Return the (X, Y) coordinate for the center point of the cell that contains the specified text.  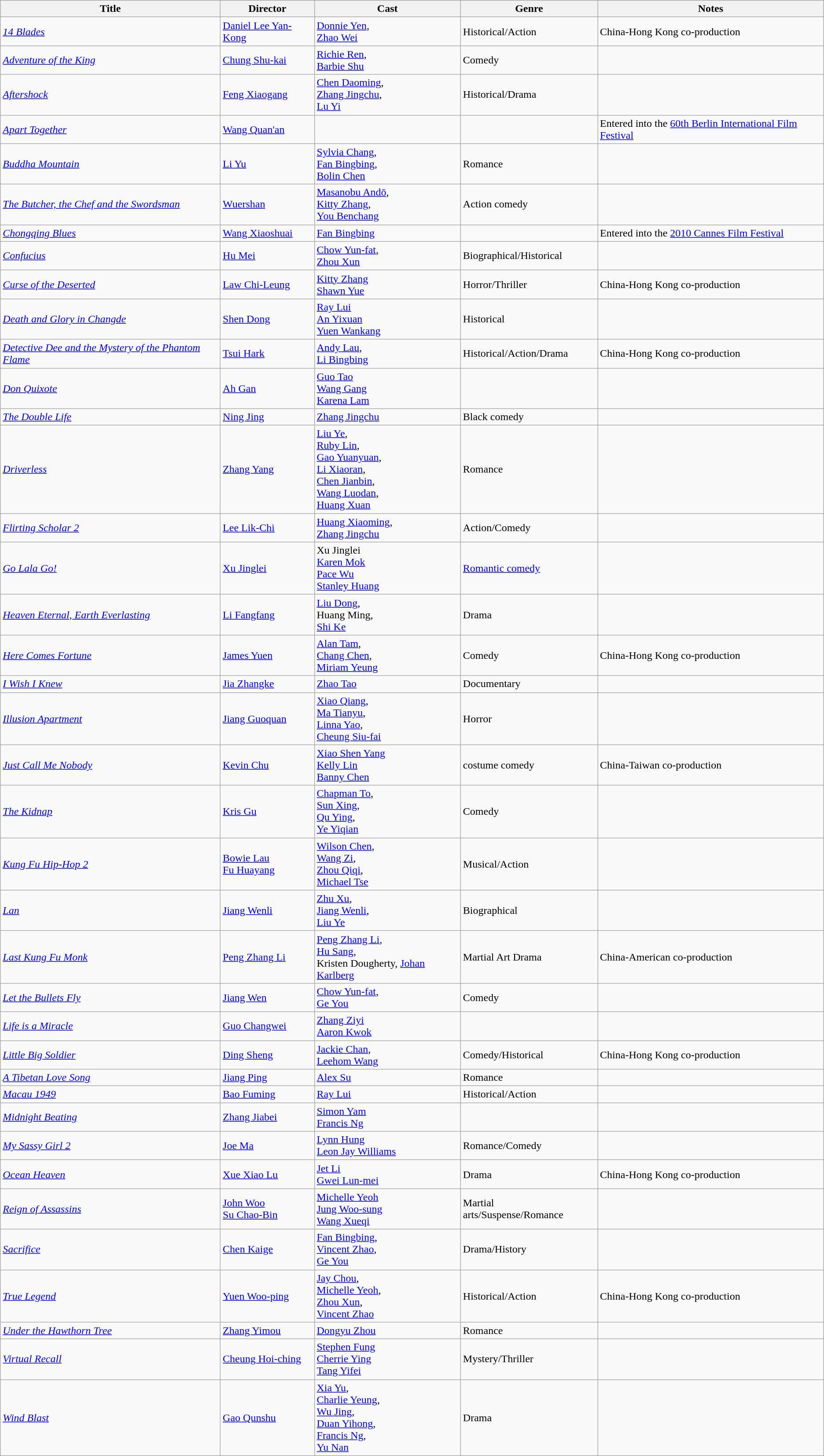
Jia Zhangke (268, 684)
Cast (387, 9)
Ah Gan (268, 388)
costume comedy (529, 765)
Liu Ye, Ruby Lin, Gao Yuanyuan, Li Xiaoran, Chen Jianbin, Wang Luodan, Huang Xuan (387, 469)
Death and Glory in Changde (110, 319)
Go Lala Go! (110, 568)
Guo Tao Wang Gang Karena Lam (387, 388)
A Tibetan Love Song (110, 1078)
Entered into the 2010 Cannes Film Festival (711, 233)
Jiang Wen (268, 997)
Kitty Zhang Shawn Yue (387, 285)
Richie Ren, Barbie Shu (387, 60)
Action comedy (529, 204)
Lee Lik-Chi (268, 528)
Horror (529, 719)
Historical (529, 319)
Here Comes Fortune (110, 655)
Heaven Eternal, Earth Everlasting (110, 615)
Chow Yun-fat,Ge You (387, 997)
Xu Jinglei (268, 568)
Director (268, 9)
Life is a Miracle (110, 1026)
The Double Life (110, 417)
Biographical (529, 910)
James Yuen (268, 655)
Ning Jing (268, 417)
Li Fangfang (268, 615)
Peng Zhang Li (268, 957)
Macau 1949 (110, 1094)
China-American co-production (711, 957)
Driverless (110, 469)
Historical/Drama (529, 95)
Virtual Recall (110, 1359)
Yuen Woo-ping (268, 1296)
Last Kung Fu Monk (110, 957)
China-Taiwan co-production (711, 765)
Jiang Guoquan (268, 719)
Detective Dee and the Mystery of the Phantom Flame (110, 353)
Dongyu Zhou (387, 1330)
Chen Daoming, Zhang Jingchu, Lu Yi (387, 95)
Feng Xiaogang (268, 95)
Jet LiGwei Lun-mei (387, 1174)
Sacrifice (110, 1249)
Romantic comedy (529, 568)
Jay Chou,Michelle Yeoh,Zhou Xun,Vincent Zhao (387, 1296)
Masanobu Andō,Kitty Zhang,You Benchang (387, 204)
Zhang Jingchu (387, 417)
Martial arts/Suspense/Romance (529, 1209)
Joe Ma (268, 1146)
Mystery/Thriller (529, 1359)
Chen Kaige (268, 1249)
Zhang Jiabei (268, 1117)
Michelle Yeoh Jung Woo-sung Wang Xueqi (387, 1209)
Notes (711, 9)
Ray Lui An Yixuan Yuen Wankang (387, 319)
Kevin Chu (268, 765)
Zhao Tao (387, 684)
Comedy/Historical (529, 1054)
Documentary (529, 684)
Hu Mei (268, 255)
Entered into the 60th Berlin International Film Festival (711, 129)
John Woo Su Chao-Bin (268, 1209)
Li Yu (268, 164)
Flirting Scholar 2 (110, 528)
Title (110, 9)
Historical/Action/Drama (529, 353)
Gao Qunshu (268, 1417)
I Wish I Knew (110, 684)
Daniel Lee Yan-Kong (268, 32)
Wilson Chen, Wang Zi, Zhou Qiqi, Michael Tse (387, 864)
Peng Zhang Li, Hu Sang, Kristen Dougherty, Johan Karlberg (387, 957)
Action/Comedy (529, 528)
Kung Fu Hip-Hop 2 (110, 864)
Apart Together (110, 129)
Romance/Comedy (529, 1146)
Xiao Shen Yang Kelly Lin Banny Chen (387, 765)
Zhang Yang (268, 469)
Zhang ZiyiAaron Kwok (387, 1026)
Reign of Assassins (110, 1209)
Little Big Soldier (110, 1054)
Fan Bingbing,Vincent Zhao,Ge You (387, 1249)
Musical/Action (529, 864)
Shen Dong (268, 319)
Horror/Thriller (529, 285)
Just Call Me Nobody (110, 765)
Confucius (110, 255)
Kris Gu (268, 811)
Aftershock (110, 95)
Guo Changwei (268, 1026)
Chongqing Blues (110, 233)
My Sassy Girl 2 (110, 1146)
Illusion Apartment (110, 719)
Fan Bingbing (387, 233)
Black comedy (529, 417)
Bowie LauFu Huayang (268, 864)
Cheung Hoi-ching (268, 1359)
Under the Hawthorn Tree (110, 1330)
Chapman To, Sun Xing, Qu Ying, Ye Yiqian (387, 811)
Drama/History (529, 1249)
Adventure of the King (110, 60)
Lan (110, 910)
Wang Quan'an (268, 129)
Midnight Beating (110, 1117)
True Legend (110, 1296)
Biographical/Historical (529, 255)
Jiang Ping (268, 1078)
Chow Yun-fat,Zhou Xun (387, 255)
14 Blades (110, 32)
Genre (529, 9)
Xia Yu,Charlie Yeung,Wu Jing,Duan Yihong,Francis Ng,Yu Nan (387, 1417)
Sylvia Chang,Fan Bingbing,Bolin Chen (387, 164)
Xue Xiao Lu (268, 1174)
Ray Lui (387, 1094)
Stephen Fung Cherrie Ying Tang Yifei (387, 1359)
Chung Shu-kai (268, 60)
The Butcher, the Chef and the Swordsman (110, 204)
Ding Sheng (268, 1054)
Jiang Wenli (268, 910)
Simon YamFrancis Ng (387, 1117)
Zhu Xu, Jiang Wenli, Liu Ye (387, 910)
Wang Xiaoshuai (268, 233)
Xiao Qiang, Ma Tianyu, Linna Yao, Cheung Siu-fai (387, 719)
Jackie Chan,Leehom Wang (387, 1054)
Law Chi-Leung (268, 285)
Donnie Yen,Zhao Wei (387, 32)
Alex Su (387, 1078)
Bao Fuming (268, 1094)
Buddha Mountain (110, 164)
Wuershan (268, 204)
Tsui Hark (268, 353)
Xu JingleiKaren MokPace WuStanley Huang (387, 568)
The Kidnap (110, 811)
Let the Bullets Fly (110, 997)
Andy Lau,Li Bingbing (387, 353)
Don Quixote (110, 388)
Huang Xiaoming, Zhang Jingchu (387, 528)
Martial Art Drama (529, 957)
Liu Dong, Huang Ming, Shi Ke (387, 615)
Zhang Yimou (268, 1330)
Wind Blast (110, 1417)
Curse of the Deserted (110, 285)
Alan Tam, Chang Chen, Miriam Yeung (387, 655)
Ocean Heaven (110, 1174)
Lynn Hung Leon Jay Williams (387, 1146)
